Search for the cell housing the specified text and yield its (X, Y) center coordinate. 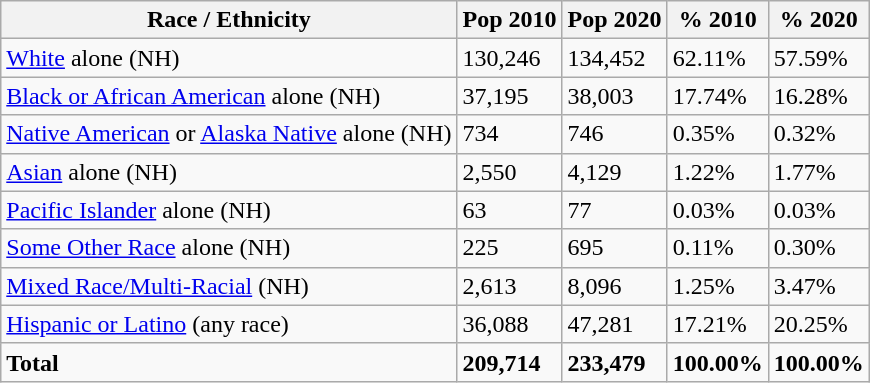
134,452 (614, 58)
38,003 (614, 96)
Pacific Islander alone (NH) (229, 210)
17.21% (718, 324)
Hispanic or Latino (any race) (229, 324)
1.77% (818, 172)
0.30% (818, 248)
37,195 (510, 96)
3.47% (818, 286)
62.11% (718, 58)
% 2020 (818, 20)
2,550 (510, 172)
130,246 (510, 58)
20.25% (818, 324)
47,281 (614, 324)
Pop 2020 (614, 20)
746 (614, 134)
695 (614, 248)
1.22% (718, 172)
0.11% (718, 248)
225 (510, 248)
Mixed Race/Multi-Racial (NH) (229, 286)
57.59% (818, 58)
209,714 (510, 362)
Some Other Race alone (NH) (229, 248)
36,088 (510, 324)
Black or African American alone (NH) (229, 96)
White alone (NH) (229, 58)
Asian alone (NH) (229, 172)
63 (510, 210)
Race / Ethnicity (229, 20)
Total (229, 362)
% 2010 (718, 20)
1.25% (718, 286)
8,096 (614, 286)
2,613 (510, 286)
Native American or Alaska Native alone (NH) (229, 134)
17.74% (718, 96)
16.28% (818, 96)
734 (510, 134)
233,479 (614, 362)
77 (614, 210)
Pop 2010 (510, 20)
4,129 (614, 172)
0.35% (718, 134)
0.32% (818, 134)
